For the text-containing cell, return its midpoint in [x, y] coordinate format. 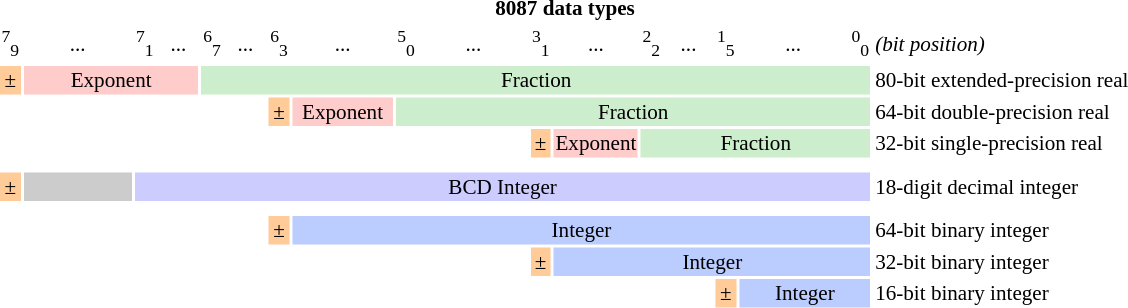
31 [540, 44]
15 [726, 44]
22 [652, 44]
71 [146, 44]
67 [212, 44]
BCD Integer [503, 186]
50 [406, 44]
79 [10, 44]
00 [860, 44]
63 [280, 44]
